Pinpoint the cell where the given text exists, returning its (X, Y) midpoint coordinate. 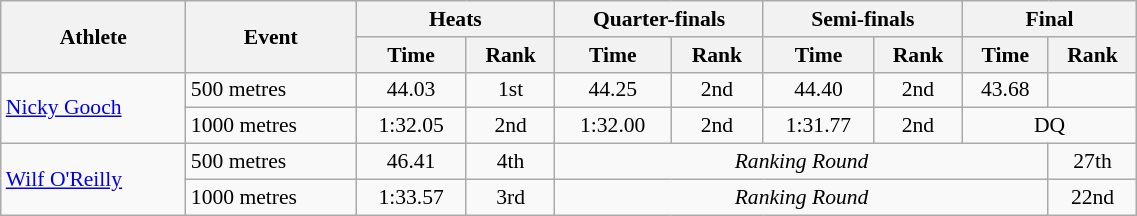
3rd (510, 197)
1:33.57 (411, 197)
1:32.05 (411, 126)
Heats (456, 19)
Event (271, 36)
44.40 (818, 90)
46.41 (411, 162)
1:32.00 (613, 126)
Semi-finals (862, 19)
43.68 (1005, 90)
44.03 (411, 90)
Quarter-finals (659, 19)
1st (510, 90)
4th (510, 162)
Nicky Gooch (94, 108)
27th (1092, 162)
Athlete (94, 36)
44.25 (613, 90)
22nd (1092, 197)
1:31.77 (818, 126)
Wilf O'Reilly (94, 180)
Final (1050, 19)
DQ (1050, 126)
